Scan for the cell matching the given text and deliver its [x, y] coordinate at center. 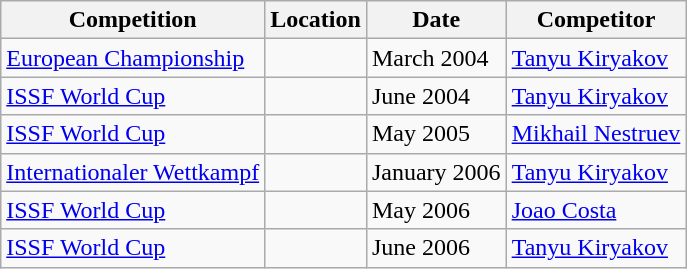
March 2004 [436, 58]
Competitor [596, 20]
European Championship [133, 58]
June 2004 [436, 96]
Date [436, 20]
Joao Costa [596, 210]
May 2005 [436, 134]
May 2006 [436, 210]
Location [316, 20]
Mikhail Nestruev [596, 134]
Internationaler Wettkampf [133, 172]
January 2006 [436, 172]
June 2006 [436, 248]
Competition [133, 20]
